Capture the cell that displays the provided text and extract its [X, Y] central coordinate. 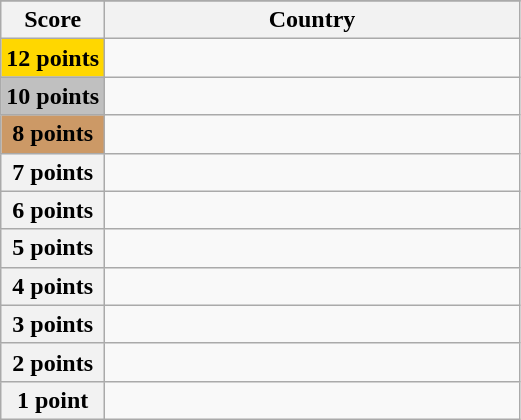
4 points [53, 286]
7 points [53, 172]
12 points [53, 58]
5 points [53, 248]
3 points [53, 324]
6 points [53, 210]
10 points [53, 96]
Score [53, 20]
8 points [53, 134]
2 points [53, 362]
Country [312, 20]
1 point [53, 400]
